Identify which cell holds the provided text, then report its [X, Y] central coordinate. 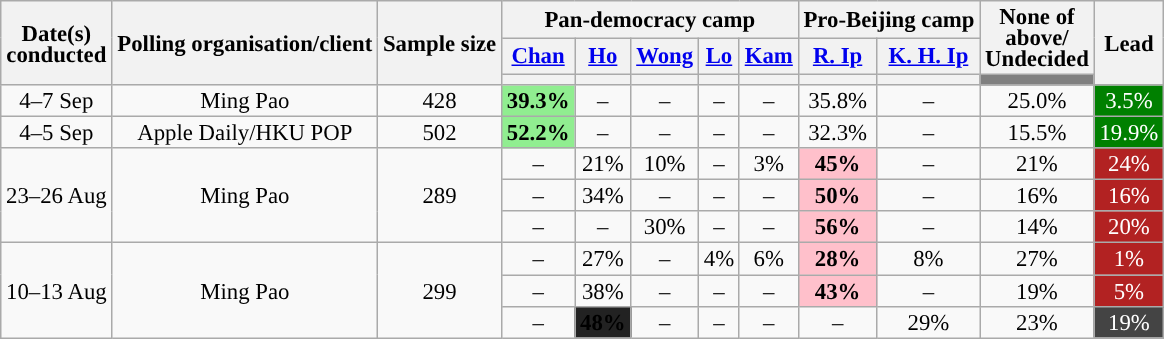
25.0% [1037, 101]
Lead [1128, 43]
28% [838, 259]
8% [928, 259]
15.5% [1037, 133]
4–7 Sep [56, 101]
56% [838, 228]
4% [718, 259]
3% [768, 164]
29% [928, 322]
32.3% [838, 133]
52.2% [538, 133]
50% [838, 196]
23% [1037, 322]
38% [603, 291]
502 [440, 133]
48% [603, 322]
14% [1037, 228]
20% [1128, 228]
Polling organisation/client [245, 43]
None of above/Undecided [1037, 38]
428 [440, 101]
5% [1128, 291]
6% [768, 259]
10% [665, 164]
299 [440, 290]
289 [440, 196]
35.8% [838, 101]
Wong [665, 56]
Kam [768, 56]
Pro-Beijing camp [889, 20]
43% [838, 291]
19.9% [1128, 133]
23–26 Aug [56, 196]
Apple Daily/HKU POP [245, 133]
Ho [603, 56]
K. H. Ip [928, 56]
4–5 Sep [56, 133]
Lo [718, 56]
34% [603, 196]
24% [1128, 164]
R. Ip [838, 56]
39.3% [538, 101]
45% [838, 164]
Date(s)conducted [56, 43]
3.5% [1128, 101]
Pan-democracy camp [650, 20]
10–13 Aug [56, 290]
30% [665, 228]
1% [1128, 259]
Chan [538, 56]
Sample size [440, 43]
